Search for the cell housing the specified text and yield its [x, y] center coordinate. 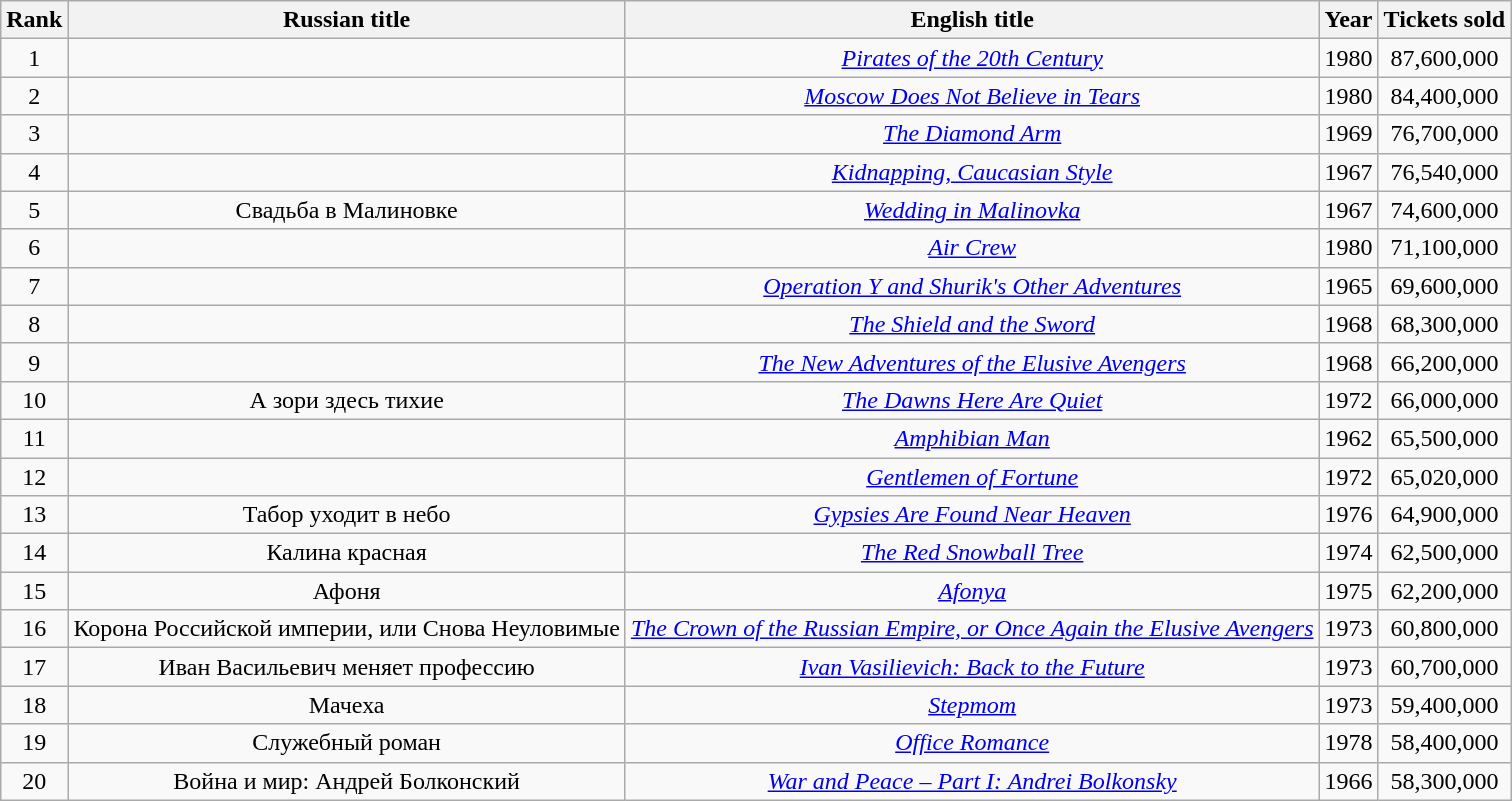
Office Romance [972, 743]
Корона Российской империи, или Снова Неуловимые [347, 629]
14 [34, 553]
68,300,000 [1444, 324]
64,900,000 [1444, 515]
Ivan Vasilievich: Back to the Future [972, 667]
Свадьба в Малиновке [347, 210]
The Red Snowball Tree [972, 553]
66,000,000 [1444, 400]
Russian title [347, 20]
1978 [1348, 743]
84,400,000 [1444, 96]
87,600,000 [1444, 58]
71,100,000 [1444, 248]
9 [34, 362]
69,600,000 [1444, 286]
Year [1348, 20]
Stepmom [972, 705]
1965 [1348, 286]
Служебный роман [347, 743]
76,540,000 [1444, 172]
1966 [1348, 781]
18 [34, 705]
5 [34, 210]
59,400,000 [1444, 705]
The Crown of the Russian Empire, or Once Again the Elusive Avengers [972, 629]
1 [34, 58]
The Shield and the Sword [972, 324]
3 [34, 134]
The Dawns Here Are Quiet [972, 400]
Moscow Does Not Believe in Tears [972, 96]
The Diamond Arm [972, 134]
66,200,000 [1444, 362]
Табор уходит в небо [347, 515]
60,700,000 [1444, 667]
6 [34, 248]
1975 [1348, 591]
Amphibian Man [972, 438]
Калина красная [347, 553]
2 [34, 96]
Pirates of the 20th Century [972, 58]
Wedding in Malinovka [972, 210]
8 [34, 324]
76,700,000 [1444, 134]
Иван Васильевич меняет профессию [347, 667]
11 [34, 438]
7 [34, 286]
13 [34, 515]
Gentlemen of Fortune [972, 477]
Афоня [347, 591]
19 [34, 743]
62,500,000 [1444, 553]
1962 [1348, 438]
Operation Y and Shurik's Other Adventures [972, 286]
62,200,000 [1444, 591]
17 [34, 667]
Tickets sold [1444, 20]
War and Peace – Part I: Andrei Bolkonsky [972, 781]
Война и мир: Андрей Болконский [347, 781]
Afonya [972, 591]
English title [972, 20]
10 [34, 400]
Rank [34, 20]
65,500,000 [1444, 438]
А зори здесь тихие [347, 400]
Kidnapping, Caucasian Style [972, 172]
Gypsies Are Found Near Heaven [972, 515]
Air Crew [972, 248]
74,600,000 [1444, 210]
58,300,000 [1444, 781]
60,800,000 [1444, 629]
15 [34, 591]
1969 [1348, 134]
4 [34, 172]
65,020,000 [1444, 477]
20 [34, 781]
1976 [1348, 515]
1974 [1348, 553]
Мачеха [347, 705]
58,400,000 [1444, 743]
12 [34, 477]
16 [34, 629]
The New Adventures of the Elusive Avengers [972, 362]
